Output the [X, Y] coordinate of the center of the cell containing the given text.  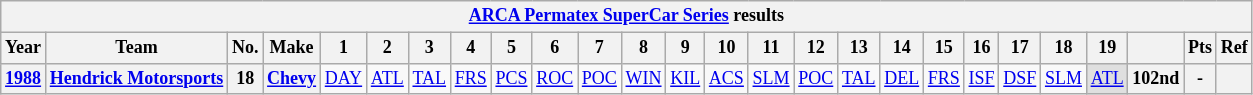
12 [816, 48]
- [1200, 78]
Ref [1234, 48]
PCS [512, 78]
DSF [1020, 78]
1 [343, 48]
8 [644, 48]
KIL [686, 78]
13 [859, 48]
DEL [902, 78]
4 [470, 48]
6 [555, 48]
Year [24, 48]
11 [771, 48]
10 [727, 48]
Team [136, 48]
ROC [555, 78]
102nd [1156, 78]
Hendrick Motorsports [136, 78]
ACS [727, 78]
17 [1020, 48]
15 [944, 48]
16 [982, 48]
19 [1107, 48]
ARCA Permatex SuperCar Series results [626, 16]
7 [600, 48]
14 [902, 48]
2 [387, 48]
Pts [1200, 48]
1988 [24, 78]
9 [686, 48]
Make [292, 48]
WIN [644, 78]
3 [429, 48]
DAY [343, 78]
Chevy [292, 78]
5 [512, 48]
ISF [982, 78]
No. [246, 48]
